Return the [X, Y] coordinate for the center point of the cell that contains the specified text.  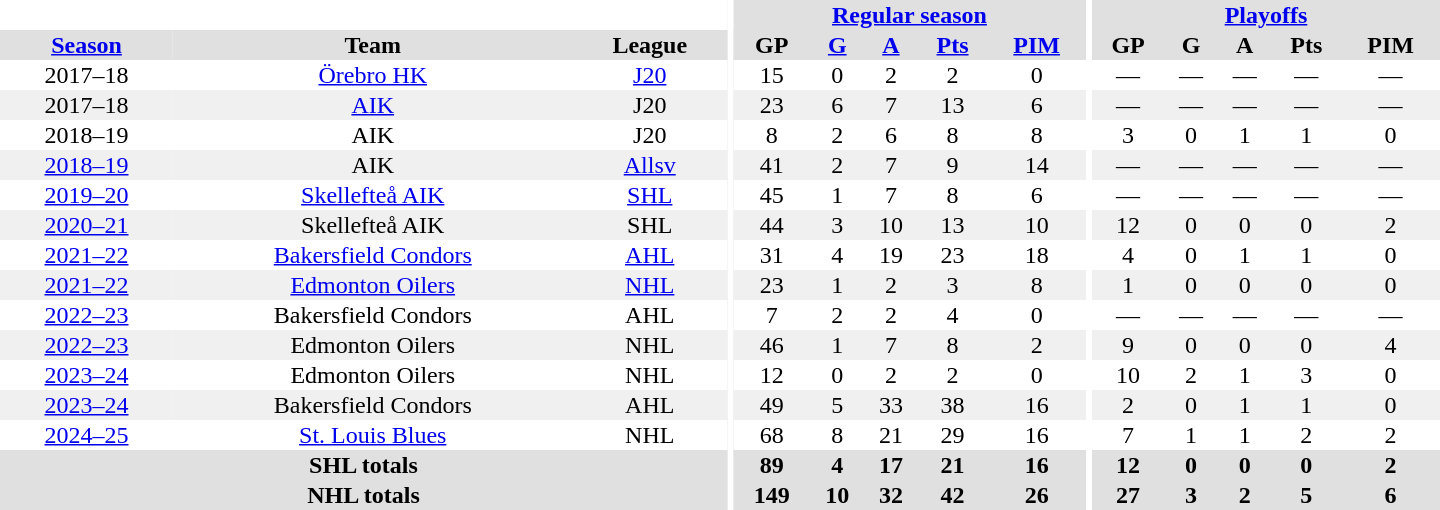
18 [1036, 255]
17 [891, 465]
Team [373, 45]
68 [772, 435]
31 [772, 255]
38 [953, 405]
Regular season [910, 15]
49 [772, 405]
41 [772, 165]
32 [891, 495]
2024–25 [86, 435]
League [650, 45]
2020–21 [86, 225]
33 [891, 405]
Allsv [650, 165]
NHL totals [364, 495]
44 [772, 225]
Playoffs [1266, 15]
29 [953, 435]
26 [1036, 495]
149 [772, 495]
46 [772, 345]
45 [772, 195]
42 [953, 495]
19 [891, 255]
15 [772, 75]
St. Louis Blues [373, 435]
89 [772, 465]
27 [1128, 495]
SHL totals [364, 465]
2019–20 [86, 195]
14 [1036, 165]
Örebro HK [373, 75]
Season [86, 45]
